Scan for the cell matching the given text and deliver its (X, Y) coordinate at center. 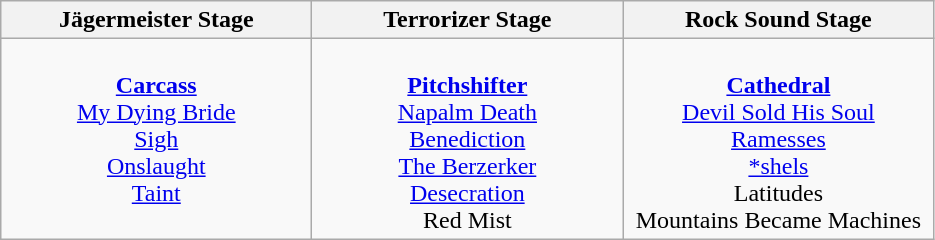
Jägermeister Stage (156, 20)
Carcass My Dying Bride Sigh Onslaught Taint (156, 139)
Rock Sound Stage (778, 20)
Cathedral Devil Sold His Soul Ramesses *shels Latitudes Mountains Became Machines (778, 139)
Terrorizer Stage (468, 20)
Pitchshifter Napalm Death Benediction The Berzerker Desecration Red Mist (468, 139)
